Return the [x, y] coordinate for the center point of the cell that contains the specified text.  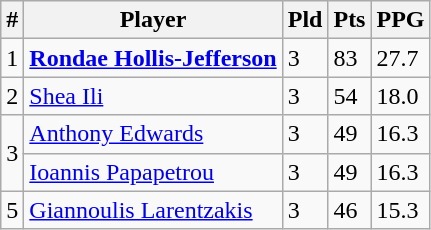
Giannoulis Larentzakis [153, 210]
# [12, 20]
1 [12, 58]
PPG [400, 20]
Pld [305, 20]
83 [350, 58]
27.7 [400, 58]
54 [350, 96]
46 [350, 210]
Ioannis Papapetrou [153, 172]
5 [12, 210]
Shea Ili [153, 96]
2 [12, 96]
Anthony Edwards [153, 134]
Player [153, 20]
18.0 [400, 96]
Pts [350, 20]
Rondae Hollis-Jefferson [153, 58]
15.3 [400, 210]
